Detect which cell encompasses the target text, then output its (x, y) center coordinate. 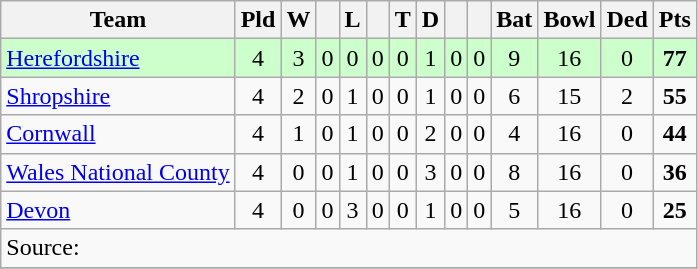
6 (514, 96)
25 (674, 210)
Pld (258, 20)
5 (514, 210)
Pts (674, 20)
Wales National County (118, 172)
Herefordshire (118, 58)
D (430, 20)
L (352, 20)
Source: (349, 248)
Shropshire (118, 96)
T (402, 20)
9 (514, 58)
Devon (118, 210)
Bat (514, 20)
Bowl (570, 20)
Team (118, 20)
44 (674, 134)
15 (570, 96)
8 (514, 172)
Cornwall (118, 134)
55 (674, 96)
36 (674, 172)
77 (674, 58)
Ded (627, 20)
W (298, 20)
